Find where the given text appears and provide that cell's center as (X, Y) coordinate. 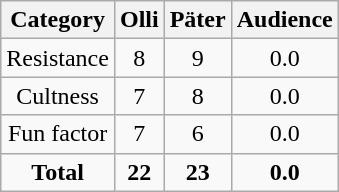
Cultness (58, 96)
Resistance (58, 58)
9 (198, 58)
Päter (198, 20)
Category (58, 20)
6 (198, 134)
23 (198, 172)
Total (58, 172)
22 (139, 172)
Fun factor (58, 134)
Olli (139, 20)
Audience (284, 20)
